Search for the cell housing the specified text and yield its [x, y] center coordinate. 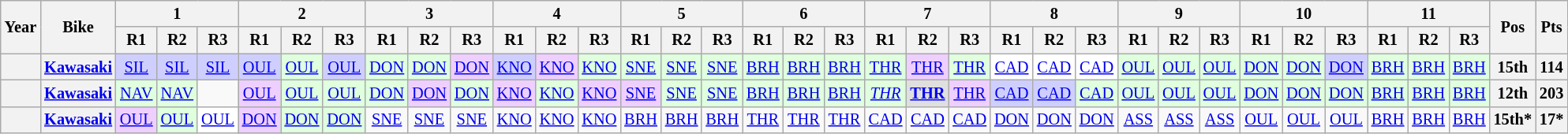
203 [1551, 93]
Pos [1513, 27]
4 [557, 13]
1 [177, 13]
11 [1428, 13]
Year [21, 27]
114 [1551, 67]
7 [928, 13]
15th [1513, 67]
5 [682, 13]
15th* [1513, 120]
10 [1304, 13]
9 [1179, 13]
8 [1054, 13]
12th [1513, 93]
17* [1551, 120]
Pts [1551, 27]
Bike [78, 27]
3 [429, 13]
2 [302, 13]
6 [803, 13]
